Output the [x, y] coordinate of the center of the cell containing the given text.  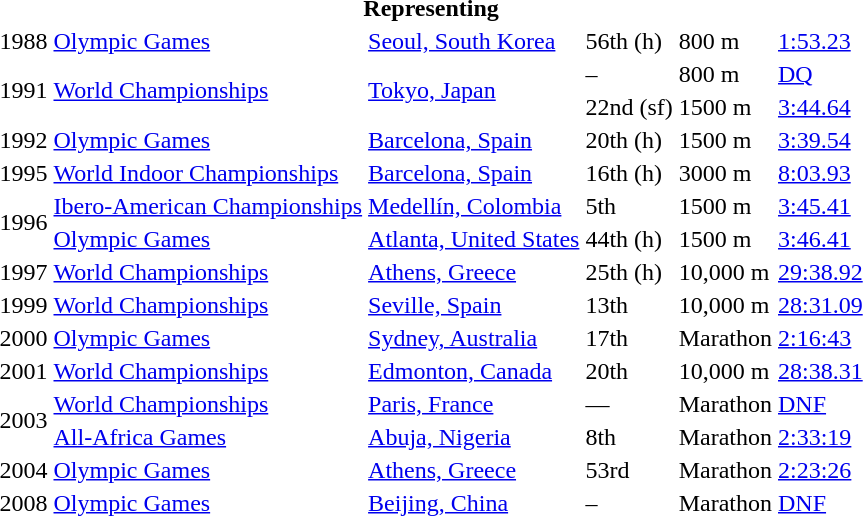
— [629, 404]
8th [629, 437]
25th (h) [629, 272]
Edmonton, Canada [474, 371]
17th [629, 338]
Medellín, Colombia [474, 206]
13th [629, 305]
Atlanta, United States [474, 239]
Tokyo, Japan [474, 90]
53rd [629, 470]
20th (h) [629, 140]
Ibero-American Championships [208, 206]
World Indoor Championships [208, 173]
56th (h) [629, 41]
44th (h) [629, 239]
20th [629, 371]
Seoul, South Korea [474, 41]
Abuja, Nigeria [474, 437]
Paris, France [474, 404]
Seville, Spain [474, 305]
3000 m [725, 173]
16th (h) [629, 173]
22nd (sf) [629, 107]
All-Africa Games [208, 437]
Sydney, Australia [474, 338]
– [629, 74]
5th [629, 206]
